Provide the (X, Y) coordinate of the cell's center where the given text is located.  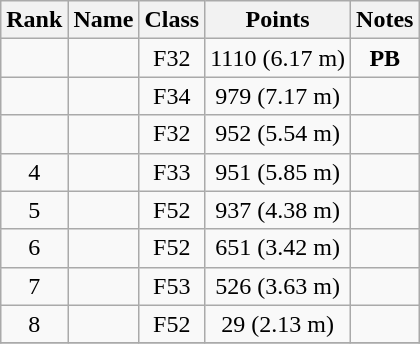
5 (34, 210)
Class (172, 20)
1110 (6.17 m) (278, 58)
8 (34, 324)
Notes (385, 20)
526 (3.63 m) (278, 286)
6 (34, 248)
F53 (172, 286)
Name (104, 20)
PB (385, 58)
Rank (34, 20)
Points (278, 20)
937 (4.38 m) (278, 210)
7 (34, 286)
F33 (172, 172)
F34 (172, 96)
29 (2.13 m) (278, 324)
4 (34, 172)
979 (7.17 m) (278, 96)
651 (3.42 m) (278, 248)
952 (5.54 m) (278, 134)
951 (5.85 m) (278, 172)
